Return [X, Y] of the center of cell containing provided text 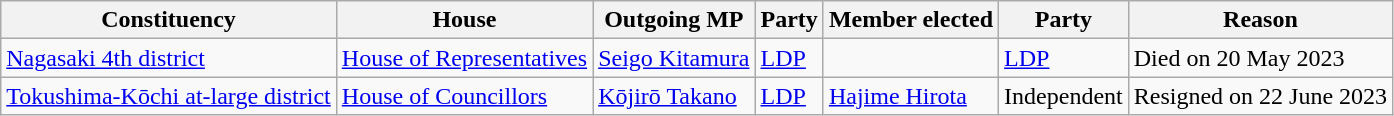
Outgoing MP [674, 20]
Hajime Hirota [910, 96]
House [464, 20]
Reason [1260, 20]
Constituency [169, 20]
Tokushima-Kōchi at-large district [169, 96]
Nagasaki 4th district [169, 58]
Independent [1064, 96]
Member elected [910, 20]
Kōjirō Takano [674, 96]
Died on 20 May 2023 [1260, 58]
House of Councillors [464, 96]
Resigned on 22 June 2023 [1260, 96]
Seigo Kitamura [674, 58]
House of Representatives [464, 58]
